Find where the given text appears and provide that cell's center as (X, Y) coordinate. 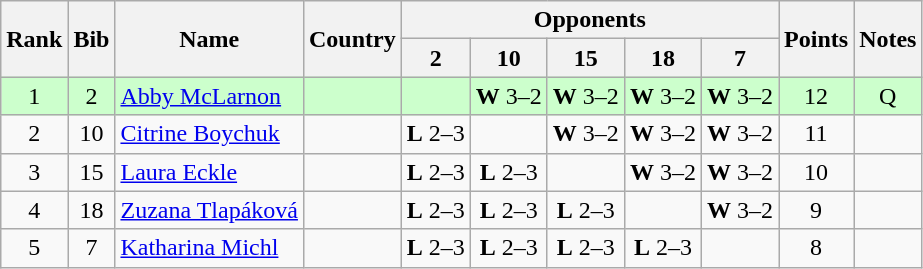
12 (816, 96)
8 (816, 248)
1 (34, 96)
Q (888, 96)
Bib (92, 39)
Name (210, 39)
Katharina Michl (210, 248)
Citrine Boychuk (210, 134)
3 (34, 172)
4 (34, 210)
9 (816, 210)
Notes (888, 39)
Opponents (590, 20)
11 (816, 134)
5 (34, 248)
Abby McLarnon (210, 96)
Laura Eckle (210, 172)
Points (816, 39)
Rank (34, 39)
Zuzana Tlapáková (210, 210)
Country (352, 39)
